Provide the [X, Y] coordinate of the cell's center where the given text is located.  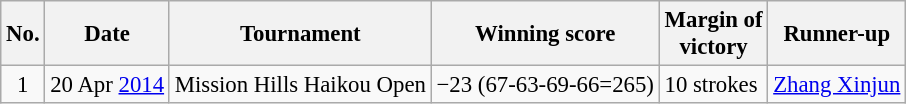
No. [23, 34]
−23 (67-63-69-66=265) [545, 85]
Zhang Xinjun [837, 85]
Runner-up [837, 34]
Winning score [545, 34]
20 Apr 2014 [107, 85]
Date [107, 34]
1 [23, 85]
10 strokes [714, 85]
Mission Hills Haikou Open [300, 85]
Margin ofvictory [714, 34]
Tournament [300, 34]
